Scan for the cell matching the given text and deliver its (x, y) coordinate at center. 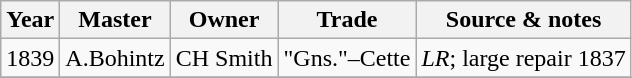
Master (115, 20)
"Gns."–Cette (347, 58)
1839 (30, 58)
Year (30, 20)
A.Bohintz (115, 58)
Trade (347, 20)
CH Smith (224, 58)
Source & notes (524, 20)
LR; large repair 1837 (524, 58)
Owner (224, 20)
